Output the [X, Y] coordinate of the center of the cell containing the given text.  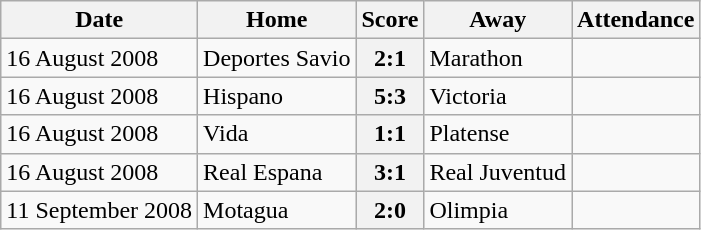
Motagua [277, 210]
2:1 [390, 58]
Real Juventud [498, 172]
Real Espana [277, 172]
Score [390, 20]
Date [100, 20]
Marathon [498, 58]
Away [498, 20]
Home [277, 20]
11 September 2008 [100, 210]
2:0 [390, 210]
Attendance [636, 20]
Vida [277, 134]
Platense [498, 134]
Victoria [498, 96]
Deportes Savio [277, 58]
3:1 [390, 172]
Olimpia [498, 210]
1:1 [390, 134]
Hispano [277, 96]
5:3 [390, 96]
